Find where the given text appears and provide that cell's center as [x, y] coordinate. 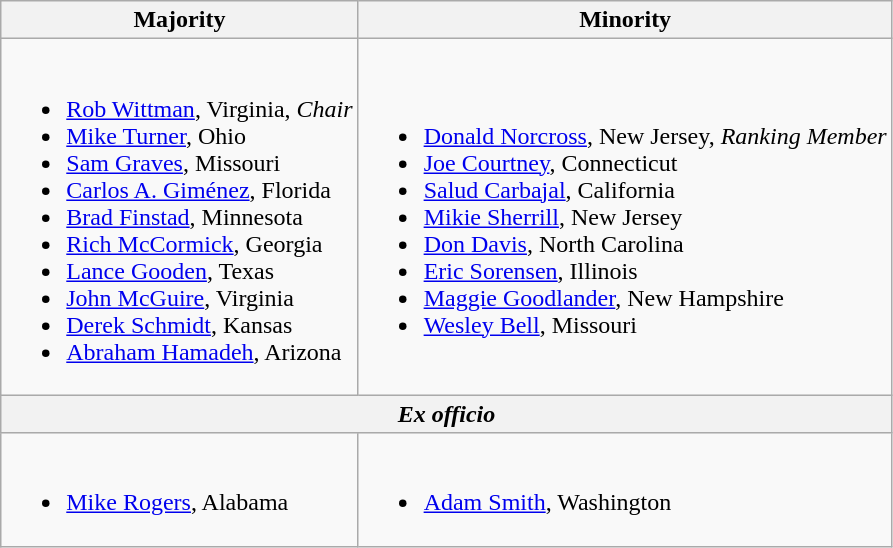
Adam Smith, Washington [625, 490]
Ex officio [446, 414]
Majority [180, 20]
Mike Rogers, Alabama [180, 490]
Minority [625, 20]
